Extract the [X, Y] coordinate from the center of the cell holding the provided text.  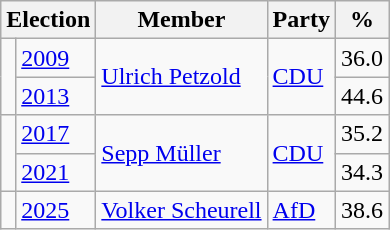
Election [48, 20]
2017 [56, 134]
38.6 [362, 210]
AfD [301, 210]
Volker Scheurell [182, 210]
34.3 [362, 172]
% [362, 20]
2025 [56, 210]
Party [301, 20]
Sepp Müller [182, 153]
44.6 [362, 96]
2009 [56, 58]
35.2 [362, 134]
36.0 [362, 58]
Member [182, 20]
Ulrich Petzold [182, 77]
2021 [56, 172]
2013 [56, 96]
